For the text-containing cell, return its midpoint in [x, y] coordinate format. 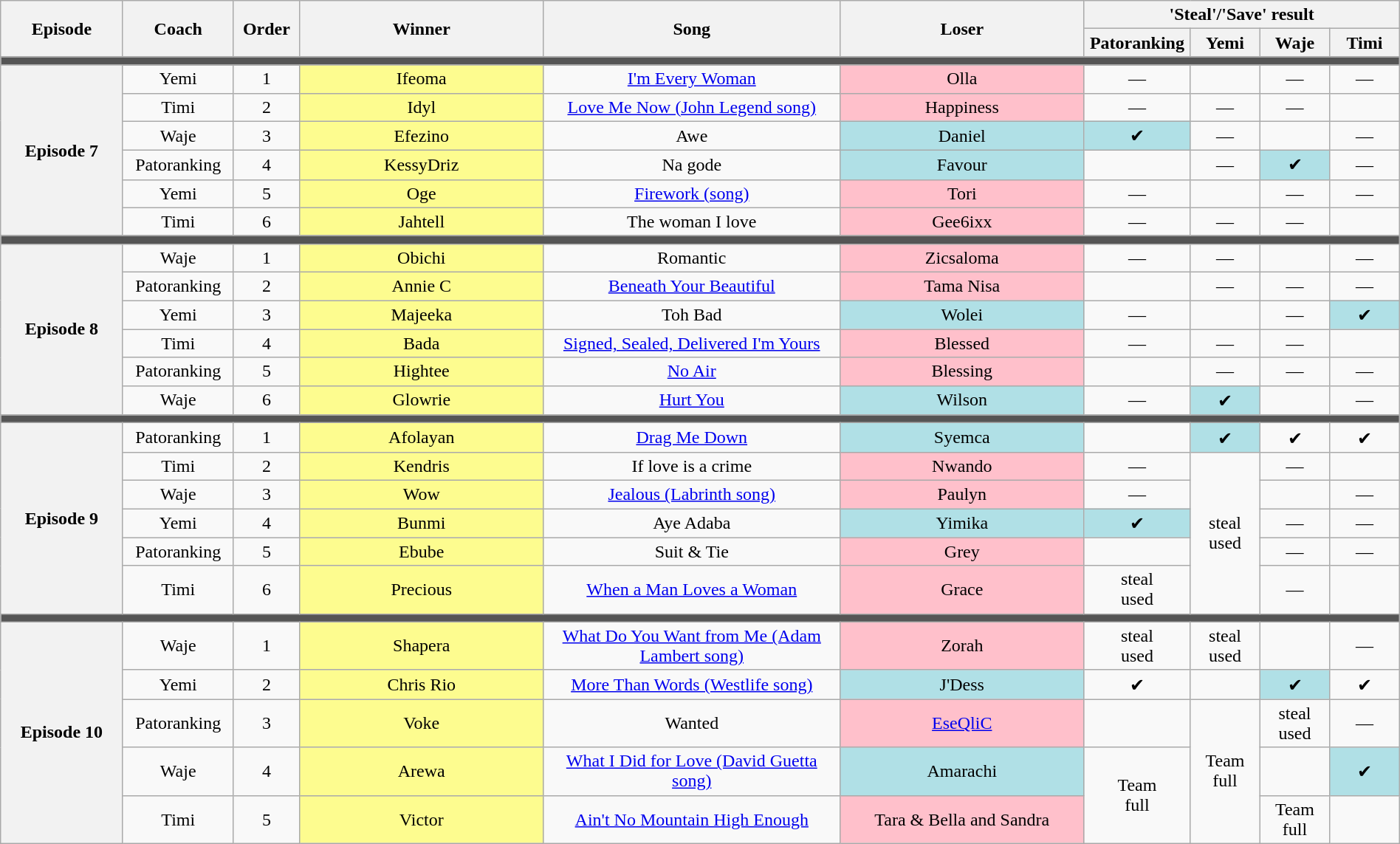
Ain't No Mountain High Enough [691, 820]
'Steal'/'Save' result [1242, 15]
Annie C [421, 286]
Jahtell [421, 222]
Signed, Sealed, Delivered I'm Yours [691, 343]
Ifeoma [421, 79]
Aye Adaba [691, 523]
When a Man Loves a Woman [691, 589]
Shapera [421, 645]
Loser [961, 29]
Favour [961, 165]
Awe [691, 136]
Ebube [421, 552]
Bunmi [421, 523]
The woman I love [691, 222]
Toh Bad [691, 315]
Chris Rio [421, 685]
Obichi [421, 258]
Grey [961, 552]
Episode 9 [62, 518]
Voke [421, 724]
Majeeka [421, 315]
Order [266, 29]
Drag Me Down [691, 438]
Glowrie [421, 400]
Teamfull [1137, 795]
Happiness [961, 107]
Episode 8 [62, 329]
What Do You Want from Me (Adam Lambert song) [691, 645]
Blessing [961, 371]
Kendris [421, 466]
Coach [178, 29]
Hurt You [691, 400]
Wow [421, 494]
Love Me Now (John Legend song) [691, 107]
Romantic [691, 258]
Zorah [961, 645]
Suit & Tie [691, 552]
Afolayan [421, 438]
Episode 10 [62, 733]
More Than Words (Westlife song) [691, 685]
Tori [961, 193]
Firework (song) [691, 193]
I'm Every Woman [691, 79]
No Air [691, 371]
Nwando [961, 466]
Tara & Bella and Sandra [961, 820]
Beneath Your Beautiful [691, 286]
EseQliC [961, 724]
Hightee [421, 371]
Amarachi [961, 771]
Song [691, 29]
Olla [961, 79]
Wilson [961, 400]
Tama Nisa [961, 286]
Gee6ixx [961, 222]
If love is a crime [691, 466]
Arewa [421, 771]
Zicsaloma [961, 258]
Precious [421, 589]
Jealous (Labrinth song) [691, 494]
Wanted [691, 724]
Syemca [961, 438]
Grace [961, 589]
Oge [421, 193]
Bada [421, 343]
What I Did for Love (David Guetta song) [691, 771]
Yimika [961, 523]
Na gode [691, 165]
Blessed [961, 343]
Episode 7 [62, 151]
Idyl [421, 107]
Paulyn [961, 494]
Winner [421, 29]
Daniel [961, 136]
Wolei [961, 315]
KessyDriz [421, 165]
Episode [62, 29]
Victor [421, 820]
J'Dess [961, 685]
Efezino [421, 136]
